Return the [X, Y] coordinate for the center point of the cell that contains the specified text.  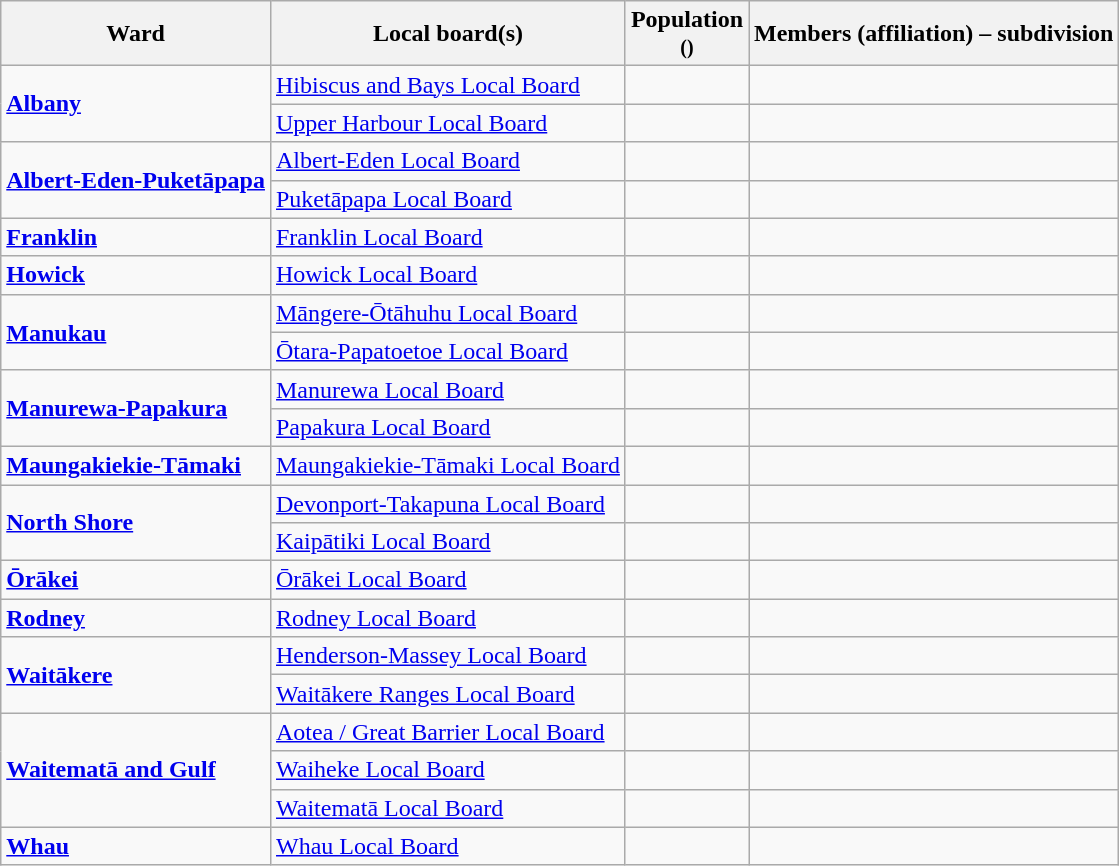
Māngere-Ōtāhuhu Local Board [448, 313]
Whau [136, 846]
Ward [136, 34]
Kaipātiki Local Board [448, 542]
Waitematā and Gulf [136, 770]
Rodney [136, 618]
Manurewa-Papakura [136, 408]
Maungakiekie-Tāmaki Local Board [448, 465]
Albert-Eden-Puketāpapa [136, 180]
Rodney Local Board [448, 618]
Howick [136, 275]
Papakura Local Board [448, 427]
Aotea / Great Barrier Local Board [448, 732]
North Shore [136, 522]
Manurewa Local Board [448, 389]
Ōtara-Papatoetoe Local Board [448, 351]
Hibiscus and Bays Local Board [448, 85]
Franklin [136, 237]
Waitematā Local Board [448, 808]
Devonport-Takapuna Local Board [448, 503]
Waiheke Local Board [448, 770]
Population() [686, 34]
Ōrākei Local Board [448, 580]
Waitākere [136, 675]
Upper Harbour Local Board [448, 123]
Members (affiliation) – subdivision [934, 34]
Local board(s) [448, 34]
Ōrākei [136, 580]
Franklin Local Board [448, 237]
Whau Local Board [448, 846]
Puketāpapa Local Board [448, 199]
Maungakiekie-Tāmaki [136, 465]
Waitākere Ranges Local Board [448, 694]
Henderson-Massey Local Board [448, 656]
Albany [136, 104]
Albert-Eden Local Board [448, 161]
Howick Local Board [448, 275]
Manukau [136, 332]
